Identify which cell holds the provided text, then report its (X, Y) central coordinate. 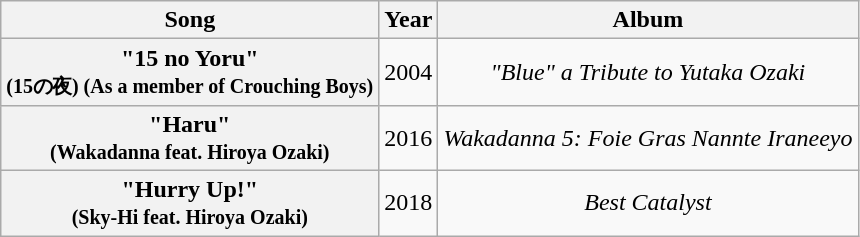
"Haru"(Wakadanna feat. Hiroya Ozaki) (190, 138)
"Hurry Up!"(Sky-Hi feat. Hiroya Ozaki) (190, 202)
Best Catalyst (648, 202)
2016 (408, 138)
Year (408, 20)
Wakadanna 5: Foie Gras Nannte Iraneeyo (648, 138)
Album (648, 20)
"15 no Yoru"(15の夜) (As a member of Crouching Boys) (190, 72)
2004 (408, 72)
2018 (408, 202)
"Blue" a Tribute to Yutaka Ozaki (648, 72)
Song (190, 20)
